Scan for the cell matching the given text and deliver its (x, y) coordinate at center. 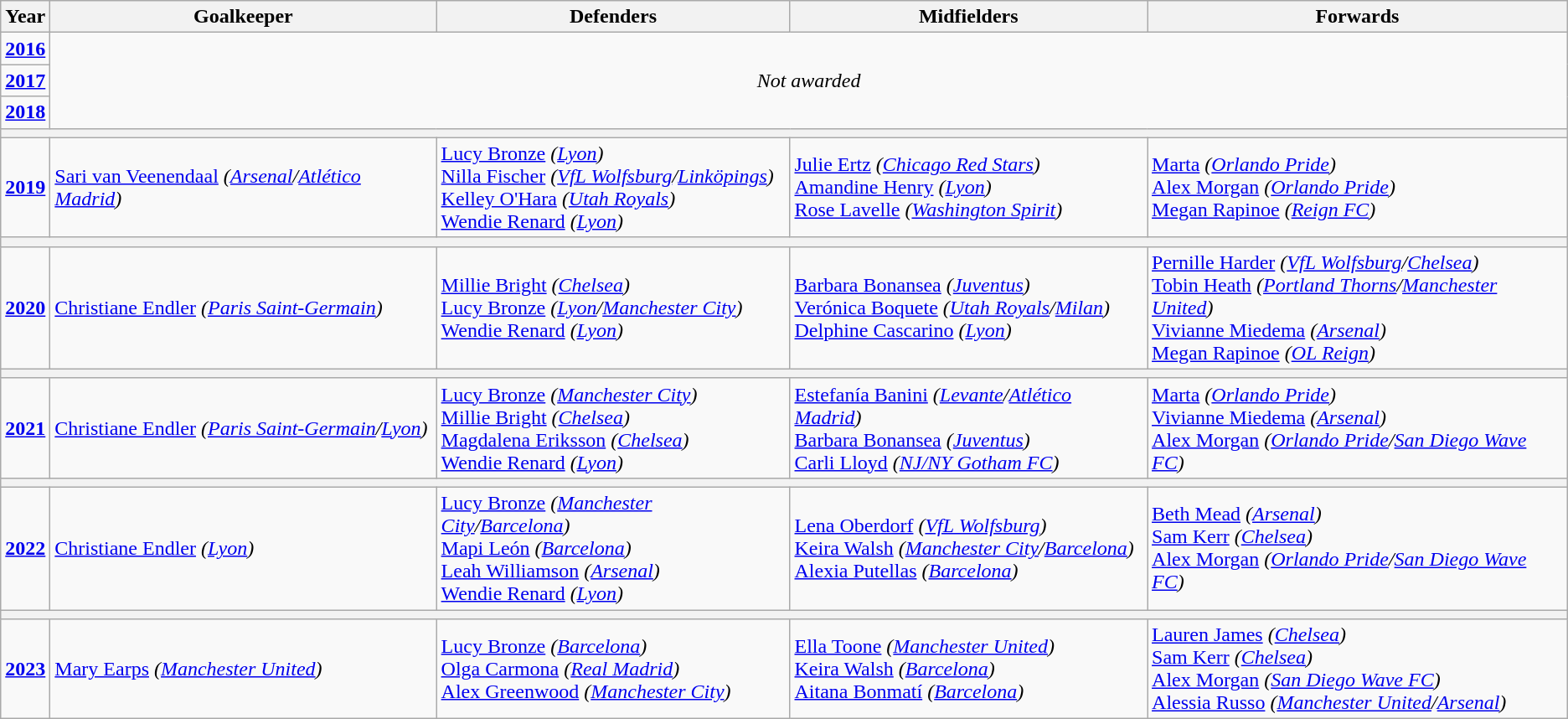
Julie Ertz (Chicago Red Stars) Amandine Henry (Lyon) Rose Lavelle (Washington Spirit) (968, 188)
Christiane Endler (Paris Saint-Germain/Lyon) (243, 427)
Beth Mead (Arsenal) Sam Kerr (Chelsea) Alex Morgan (Orlando Pride/San Diego Wave FC) (1358, 548)
2021 (25, 427)
Defenders (613, 17)
Sari van Veenendaal (Arsenal/Atlético Madrid) (243, 188)
Mary Earps (Manchester United) (243, 669)
Not awarded (809, 80)
2023 (25, 669)
Year (25, 17)
Marta (Orlando Pride) Alex Morgan (Orlando Pride) Megan Rapinoe (Reign FC) (1358, 188)
Barbara Bonansea (Juventus) Verónica Boquete (Utah Royals/Milan) Delphine Cascarino (Lyon) (968, 308)
Marta (Orlando Pride) Vivianne Miedema (Arsenal) Alex Morgan (Orlando Pride/San Diego Wave FC) (1358, 427)
Ella Toone (Manchester United) Keira Walsh (Barcelona) Aitana Bonmatí (Barcelona) (968, 669)
Midfielders (968, 17)
2022 (25, 548)
Goalkeeper (243, 17)
Forwards (1358, 17)
Christiane Endler (Paris Saint-Germain) (243, 308)
Lauren James (Chelsea) Sam Kerr (Chelsea) Alex Morgan (San Diego Wave FC) Alessia Russo (Manchester United/Arsenal) (1358, 669)
2020 (25, 308)
Pernille Harder (VfL Wolfsburg/Chelsea) Tobin Heath (Portland Thorns/Manchester United) Vivianne Miedema (Arsenal) Megan Rapinoe (OL Reign) (1358, 308)
Millie Bright (Chelsea) Lucy Bronze (Lyon/Manchester City) Wendie Renard (Lyon) (613, 308)
2017 (25, 80)
Christiane Endler (Lyon) (243, 548)
2019 (25, 188)
Lucy Bronze (Manchester City/Barcelona) Mapi León (Barcelona) Leah Williamson (Arsenal) Wendie Renard (Lyon) (613, 548)
2016 (25, 49)
Lena Oberdorf (VfL Wolfsburg) Keira Walsh (Manchester City/Barcelona) Alexia Putellas (Barcelona) (968, 548)
Lucy Bronze (Lyon) Nilla Fischer (VfL Wolfsburg/Linköpings) Kelley O'Hara (Utah Royals) Wendie Renard (Lyon) (613, 188)
Estefanía Banini (Levante/Atlético Madrid) Barbara Bonansea (Juventus) Carli Lloyd (NJ/NY Gotham FC) (968, 427)
Lucy Bronze (Barcelona) Olga Carmona (Real Madrid) Alex Greenwood (Manchester City) (613, 669)
2018 (25, 112)
Lucy Bronze (Manchester City) Millie Bright (Chelsea) Magdalena Eriksson (Chelsea) Wendie Renard (Lyon) (613, 427)
